Detect which cell encompasses the target text, then output its [X, Y] center coordinate. 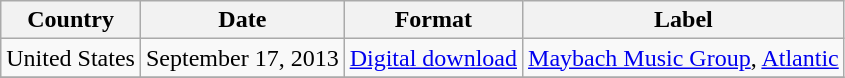
Format [433, 20]
Digital download [433, 58]
Maybach Music Group, Atlantic [684, 58]
Label [684, 20]
September 17, 2013 [242, 58]
Country [71, 20]
United States [71, 58]
Date [242, 20]
